Scan for the cell matching the given text and deliver its [x, y] coordinate at center. 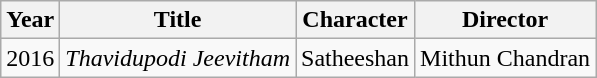
Mithun Chandran [506, 58]
Satheeshan [356, 58]
Title [178, 20]
2016 [30, 58]
Director [506, 20]
Year [30, 20]
Thavidupodi Jeevitham [178, 58]
Character [356, 20]
